Scan for the cell matching the given text and deliver its [X, Y] coordinate at center. 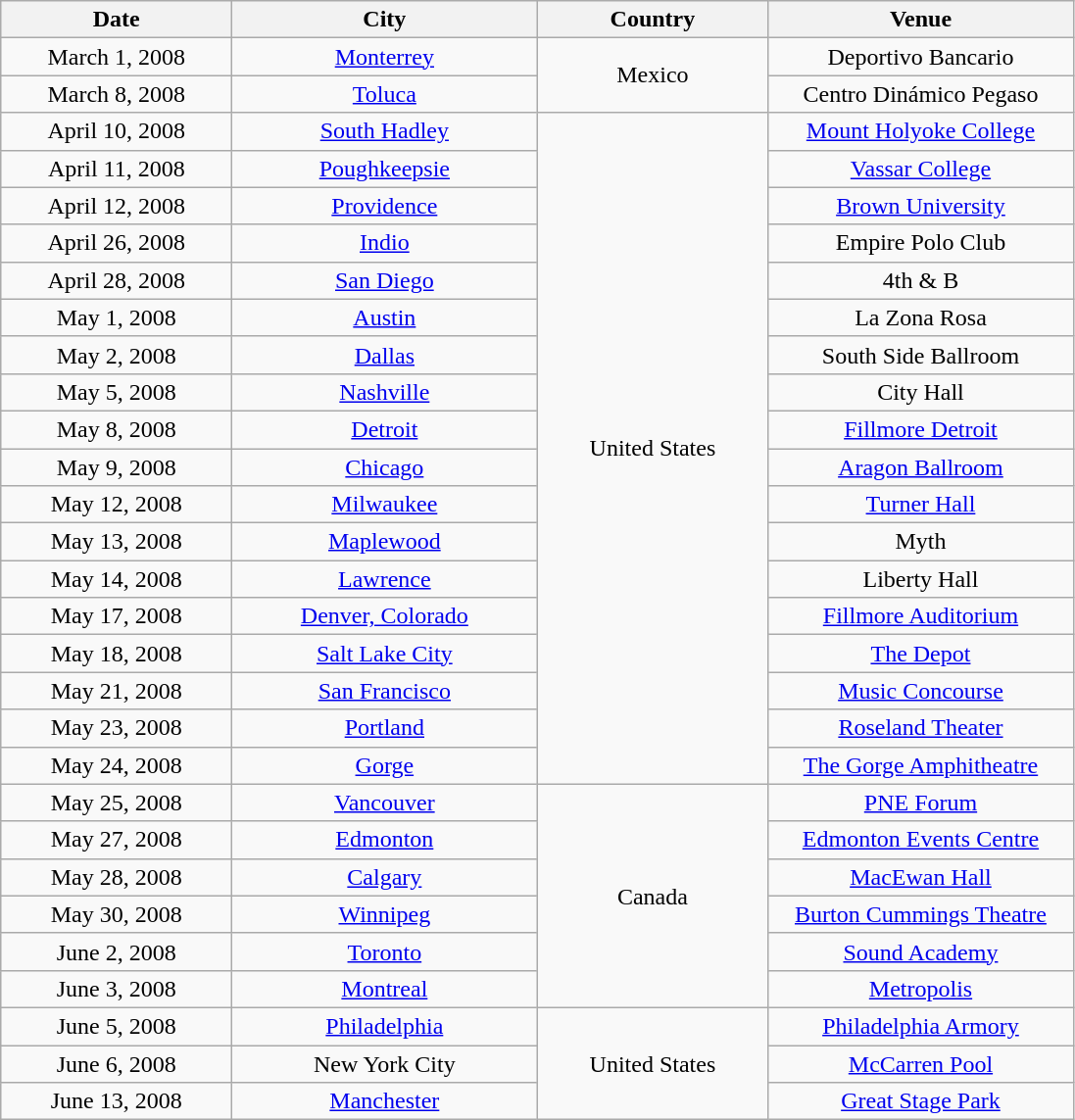
MacEwan Hall [921, 877]
Winnipeg [384, 914]
South Hadley [384, 131]
Milwaukee [384, 505]
Burton Cummings Theatre [921, 914]
March 8, 2008 [117, 94]
Toluca [384, 94]
Dallas [384, 355]
Lawrence [384, 579]
Brown University [921, 206]
Edmonton Events Centre [921, 840]
Salt Lake City [384, 654]
New York City [384, 1063]
May 17, 2008 [117, 616]
Empire Polo Club [921, 243]
June 6, 2008 [117, 1063]
Canada [653, 896]
Centro Dinámico Pegaso [921, 94]
Calgary [384, 877]
Vancouver [384, 803]
Providence [384, 206]
Portland [384, 728]
Date [117, 20]
South Side Ballroom [921, 355]
Sound Academy [921, 951]
City Hall [921, 392]
Maplewood [384, 542]
Mount Holyoke College [921, 131]
April 26, 2008 [117, 243]
Toronto [384, 951]
Austin [384, 317]
Venue [921, 20]
4th & B [921, 280]
McCarren Pool [921, 1063]
April 28, 2008 [117, 280]
Country [653, 20]
Deportivo Bancario [921, 57]
La Zona Rosa [921, 317]
May 8, 2008 [117, 429]
Manchester [384, 1101]
Myth [921, 542]
Fillmore Detroit [921, 429]
April 11, 2008 [117, 169]
Metropolis [921, 989]
April 10, 2008 [117, 131]
May 1, 2008 [117, 317]
Philadelphia Armory [921, 1026]
June 5, 2008 [117, 1026]
May 24, 2008 [117, 765]
June 2, 2008 [117, 951]
April 12, 2008 [117, 206]
May 18, 2008 [117, 654]
May 21, 2008 [117, 691]
Chicago [384, 467]
Monterrey [384, 57]
City [384, 20]
June 3, 2008 [117, 989]
May 28, 2008 [117, 877]
May 13, 2008 [117, 542]
May 14, 2008 [117, 579]
Nashville [384, 392]
The Depot [921, 654]
Gorge [384, 765]
May 30, 2008 [117, 914]
May 23, 2008 [117, 728]
Liberty Hall [921, 579]
Fillmore Auditorium [921, 616]
Edmonton [384, 840]
San Francisco [384, 691]
Mexico [653, 75]
Roseland Theater [921, 728]
June 13, 2008 [117, 1101]
May 25, 2008 [117, 803]
March 1, 2008 [117, 57]
Music Concourse [921, 691]
Aragon Ballroom [921, 467]
Detroit [384, 429]
May 9, 2008 [117, 467]
Poughkeepsie [384, 169]
Turner Hall [921, 505]
Indio [384, 243]
May 12, 2008 [117, 505]
Great Stage Park [921, 1101]
Philadelphia [384, 1026]
May 2, 2008 [117, 355]
May 5, 2008 [117, 392]
PNE Forum [921, 803]
May 27, 2008 [117, 840]
Montreal [384, 989]
The Gorge Amphitheatre [921, 765]
San Diego [384, 280]
Vassar College [921, 169]
Denver, Colorado [384, 616]
